For the text-containing cell, return its midpoint in [x, y] coordinate format. 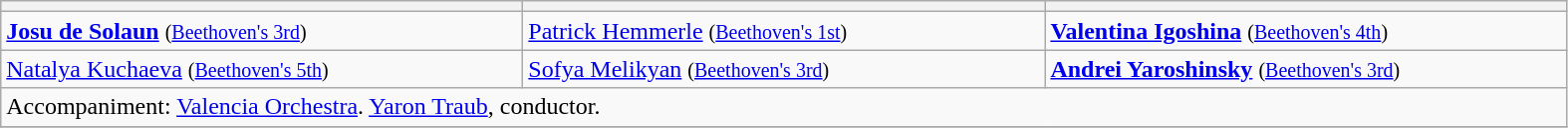
Valentina Igoshina (Beethoven's 4th) [1306, 31]
Sofya Melikyan (Beethoven's 3rd) [784, 69]
Patrick Hemmerle (Beethoven's 1st) [784, 31]
Natalya Kuchaeva (Beethoven's 5th) [262, 69]
Accompaniment: Valencia Orchestra. Yaron Traub, conductor. [784, 107]
Josu de Solaun (Beethoven's 3rd) [262, 31]
Andrei Yaroshinsky (Beethoven's 3rd) [1306, 69]
